For the text-containing cell, return its midpoint in [X, Y] coordinate format. 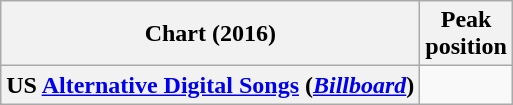
US Alternative Digital Songs (Billboard) [210, 85]
Chart (2016) [210, 34]
Peakposition [466, 34]
